Pinpoint the cell where the given text exists, returning its [x, y] midpoint coordinate. 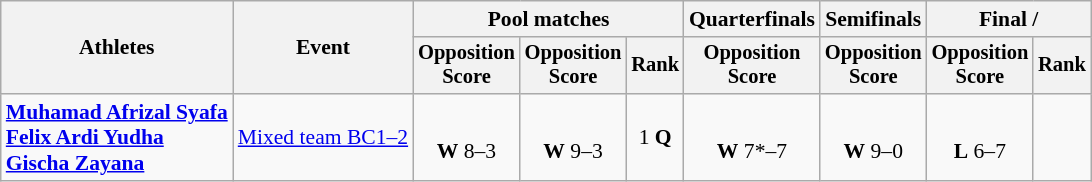
Athletes [117, 48]
Final / [1009, 19]
W 9–3 [574, 138]
Mixed team BC1–2 [323, 138]
L 6–7 [980, 138]
Pool matches [548, 19]
1 Q [655, 138]
Quarterfinals [752, 19]
Semifinals [874, 19]
W 9–0 [874, 138]
W 7*–7 [752, 138]
Muhamad Afrizal Syafa Felix Ardi Yudha Gischa Zayana [117, 138]
Event [323, 48]
W 8–3 [466, 138]
